For the text-containing cell, return its midpoint in (x, y) coordinate format. 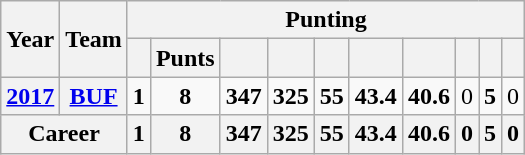
Career (64, 134)
2017 (30, 96)
Punting (326, 20)
BUF (94, 96)
Team (94, 39)
Year (30, 39)
Punts (185, 58)
